Output the (X, Y) coordinate of the center of the cell containing the given text.  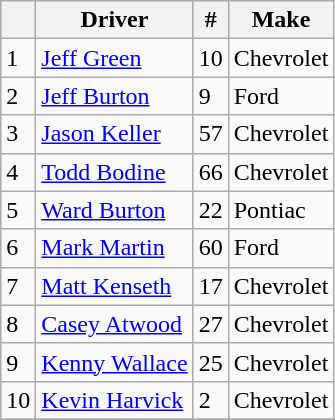
# (210, 20)
66 (210, 172)
27 (210, 324)
Casey Atwood (114, 324)
3 (18, 134)
Ward Burton (114, 210)
57 (210, 134)
Todd Bodine (114, 172)
Make (281, 20)
Kenny Wallace (114, 362)
Driver (114, 20)
Kevin Harvick (114, 400)
8 (18, 324)
6 (18, 248)
Matt Kenseth (114, 286)
7 (18, 286)
4 (18, 172)
Pontiac (281, 210)
Mark Martin (114, 248)
1 (18, 58)
25 (210, 362)
17 (210, 286)
60 (210, 248)
Jason Keller (114, 134)
Jeff Burton (114, 96)
22 (210, 210)
5 (18, 210)
Jeff Green (114, 58)
